Output the (x, y) coordinate of the center of the cell containing the given text.  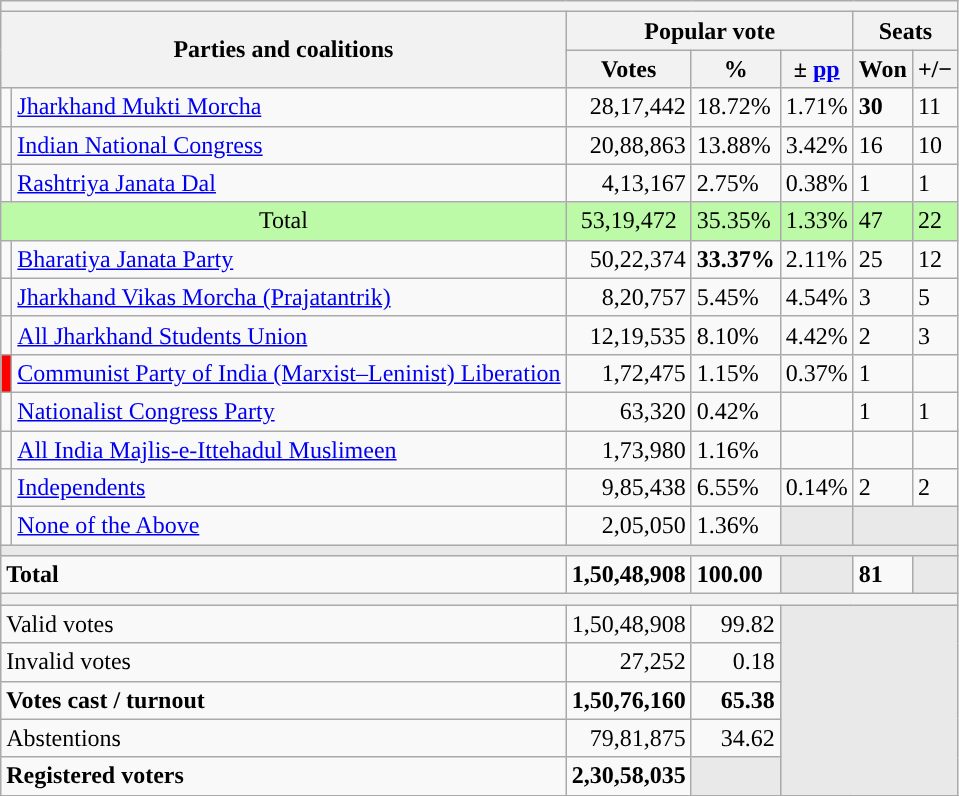
63,320 (628, 411)
4.42% (816, 335)
1.33% (816, 221)
All India Majlis-e-Ittehadul Muslimeen (289, 449)
81 (882, 575)
Abstentions (284, 738)
% (736, 69)
47 (882, 221)
100.00 (736, 575)
1.15% (736, 373)
13.88% (736, 145)
8.10% (736, 335)
Invalid votes (284, 662)
Communist Party of India (Marxist–Leninist) Liberation (289, 373)
4,13,167 (628, 183)
+/− (934, 69)
All Jharkhand Students Union (289, 335)
22 (934, 221)
Parties and coalitions (284, 50)
2.11% (816, 259)
Valid votes (284, 624)
Rashtriya Janata Dal (289, 183)
0.14% (816, 488)
Popular vote (710, 31)
Seats (905, 31)
0.37% (816, 373)
18.72% (736, 107)
3.42% (816, 145)
6.55% (736, 488)
2.75% (736, 183)
Indian National Congress (289, 145)
0.38% (816, 183)
34.62 (736, 738)
1.36% (736, 526)
2,05,050 (628, 526)
1,50,76,160 (628, 700)
Jharkhand Mukti Morcha (289, 107)
53,19,472 (628, 221)
Nationalist Congress Party (289, 411)
25 (882, 259)
Votes (628, 69)
Independents (289, 488)
1,73,980 (628, 449)
12 (934, 259)
30 (882, 107)
99.82 (736, 624)
10 (934, 145)
0.42% (736, 411)
5.45% (736, 297)
Registered voters (284, 776)
Jharkhand Vikas Morcha (Prajatantrik) (289, 297)
Votes cast / turnout (284, 700)
Won (882, 69)
4.54% (816, 297)
5 (934, 297)
28,17,442 (628, 107)
35.35% (736, 221)
Bharatiya Janata Party (289, 259)
2,30,58,035 (628, 776)
0.18 (736, 662)
1,72,475 (628, 373)
50,22,374 (628, 259)
1.71% (816, 107)
79,81,875 (628, 738)
11 (934, 107)
20,88,863 (628, 145)
9,85,438 (628, 488)
± pp (816, 69)
27,252 (628, 662)
1.16% (736, 449)
16 (882, 145)
65.38 (736, 700)
8,20,757 (628, 297)
33.37% (736, 259)
None of the Above (289, 526)
12,19,535 (628, 335)
